Return [X, Y] of the center of cell containing provided text 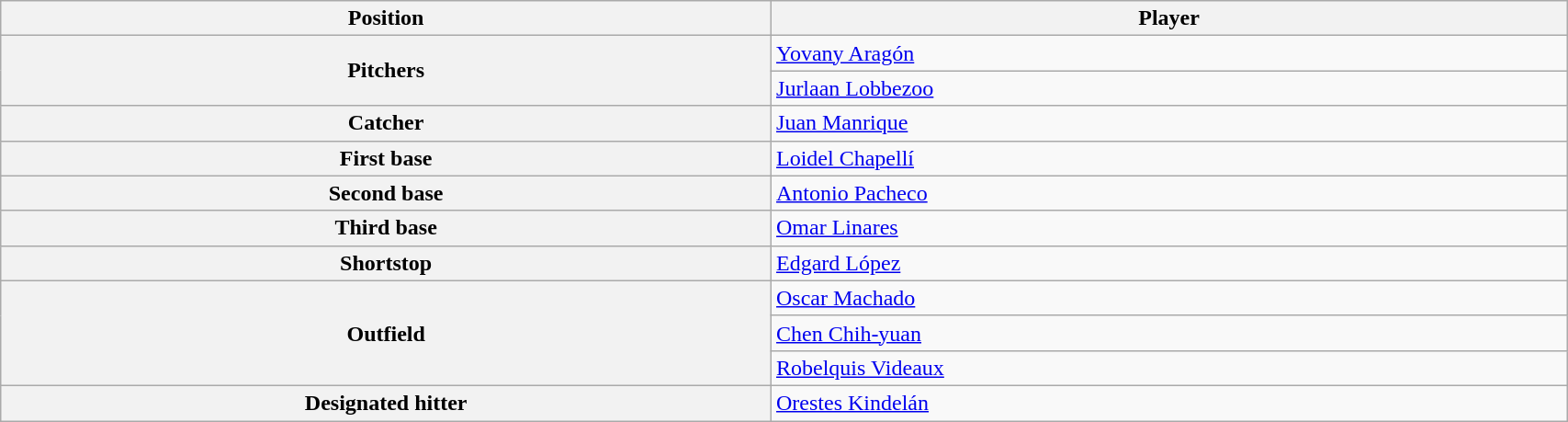
Designated hitter [386, 403]
Yovany Aragón [1169, 53]
Pitchers [386, 71]
Outfield [386, 333]
First base [386, 158]
Second base [386, 193]
Robelquis Videaux [1169, 368]
Antonio Pacheco [1169, 193]
Shortstop [386, 263]
Edgard López [1169, 263]
Third base [386, 228]
Jurlaan Lobbezoo [1169, 88]
Omar Linares [1169, 228]
Loidel Chapellí [1169, 158]
Chen Chih-yuan [1169, 333]
Position [386, 18]
Catcher [386, 123]
Oscar Machado [1169, 298]
Juan Manrique [1169, 123]
Orestes Kindelán [1169, 403]
Player [1169, 18]
